Return [X, Y] of the center of cell containing provided text 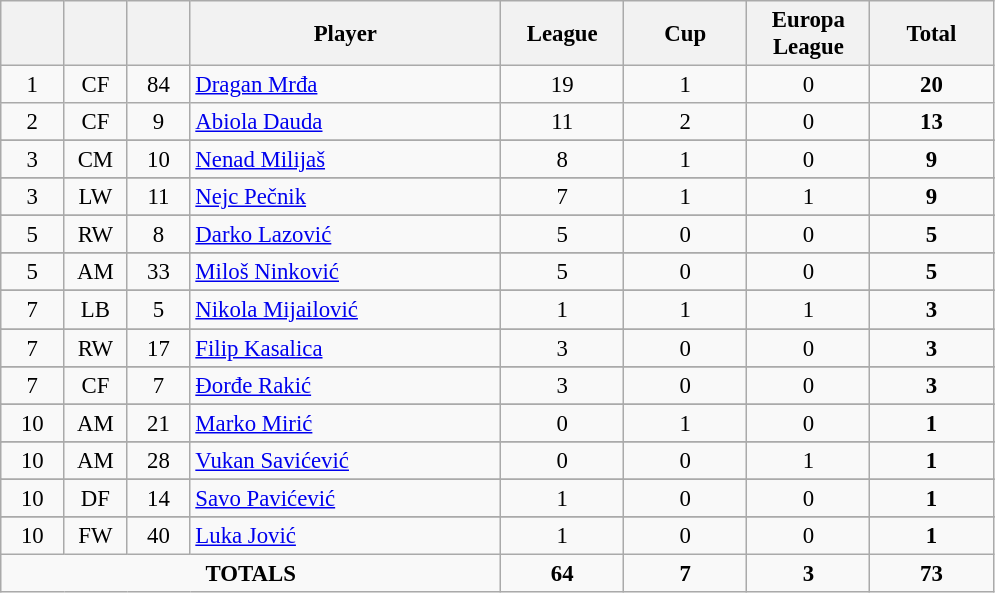
Dragan Mrđa [346, 85]
Nenad Milijaš [346, 160]
Player [346, 34]
TOTALS [251, 573]
28 [158, 460]
Luka Jović [346, 536]
Đorđe Rakić [346, 385]
13 [932, 122]
League [562, 34]
Total [932, 34]
Marko Mirić [346, 423]
Miloš Ninković [346, 273]
Vukan Savićević [346, 460]
14 [158, 498]
73 [932, 573]
19 [562, 85]
64 [562, 573]
17 [158, 348]
Abiola Dauda [346, 122]
Europa League [808, 34]
40 [158, 536]
Filip Kasalica [346, 348]
Cup [686, 34]
Nejc Pečnik [346, 197]
LW [96, 197]
21 [158, 423]
DF [96, 498]
FW [96, 536]
Nikola Mijailović [346, 310]
33 [158, 273]
LB [96, 310]
Savo Pavićević [346, 498]
20 [932, 85]
Darko Lazović [346, 235]
84 [158, 85]
CM [96, 160]
